For the text-containing cell, return its midpoint in (x, y) coordinate format. 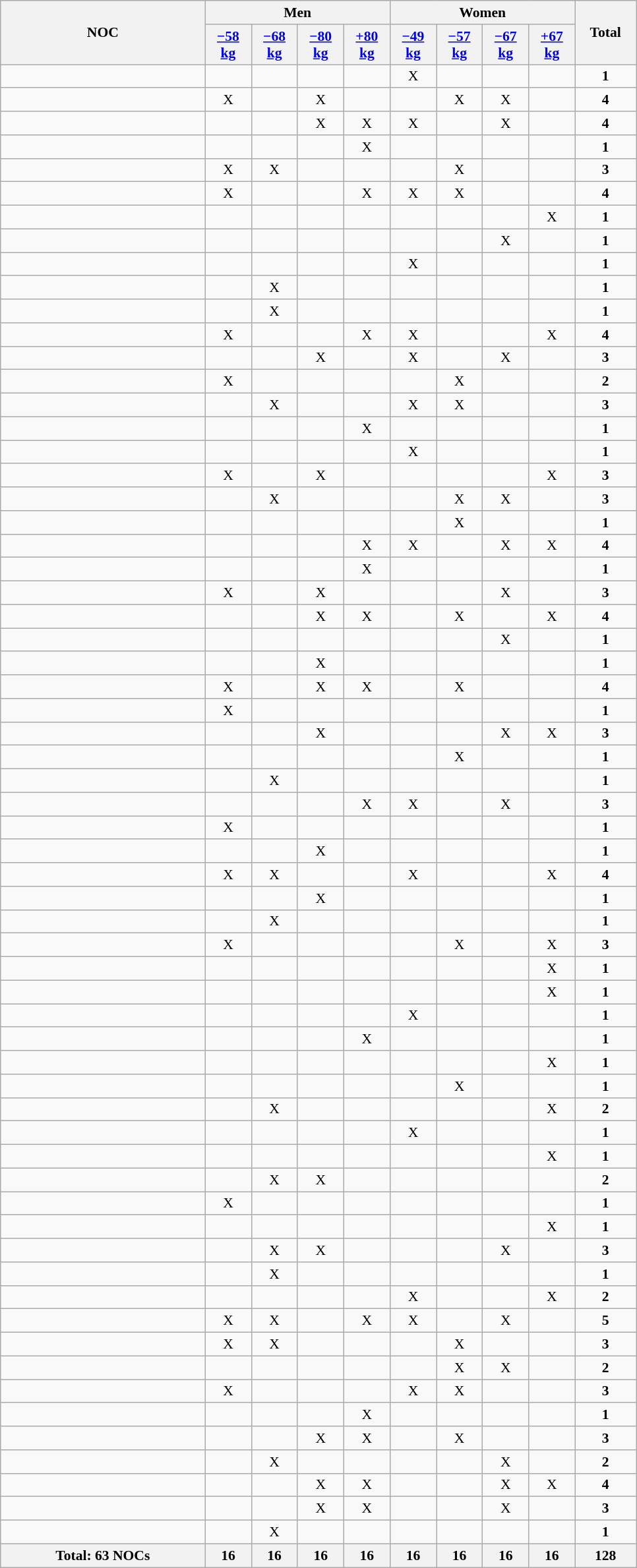
Men (297, 13)
−57 kg (460, 45)
+67 kg (552, 45)
Total (605, 33)
−68 kg (274, 45)
−58 kg (228, 45)
NOC (103, 33)
−67 kg (506, 45)
5 (605, 1321)
−80 kg (320, 45)
−49 kg (413, 45)
Total: 63 NOCs (103, 1555)
Women (482, 13)
128 (605, 1555)
+80 kg (367, 45)
